Output the (x, y) coordinate of the center of the cell containing the given text.  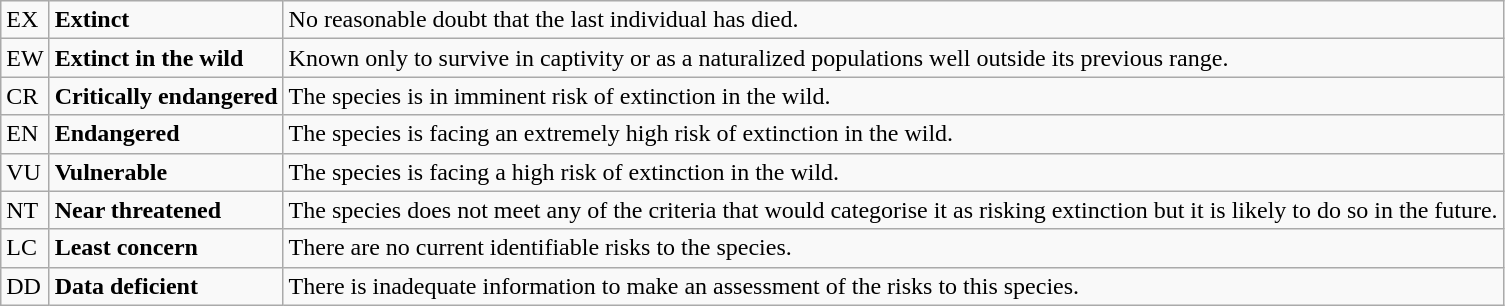
DD (25, 286)
Known only to survive in captivity or as a naturalized populations well outside its previous range. (893, 58)
Least concern (166, 248)
Extinct (166, 20)
The species is in imminent risk of extinction in the wild. (893, 96)
The species is facing an extremely high risk of extinction in the wild. (893, 134)
EW (25, 58)
NT (25, 210)
EN (25, 134)
Data deficient (166, 286)
LC (25, 248)
VU (25, 172)
There is inadequate information to make an assessment of the risks to this species. (893, 286)
Near threatened (166, 210)
Vulnerable (166, 172)
The species is facing a high risk of extinction in the wild. (893, 172)
There are no current identifiable risks to the species. (893, 248)
CR (25, 96)
EX (25, 20)
The species does not meet any of the criteria that would categorise it as risking extinction but it is likely to do so in the future. (893, 210)
Endangered (166, 134)
Extinct in the wild (166, 58)
No reasonable doubt that the last individual has died. (893, 20)
Critically endangered (166, 96)
